Return the (X, Y) coordinate for the center point of the cell that contains the specified text.  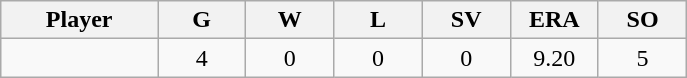
L (378, 20)
W (290, 20)
Player (80, 20)
9.20 (554, 58)
G (202, 20)
SV (466, 20)
SO (642, 20)
4 (202, 58)
ERA (554, 20)
5 (642, 58)
